Find where the given text appears and provide that cell's center as (x, y) coordinate. 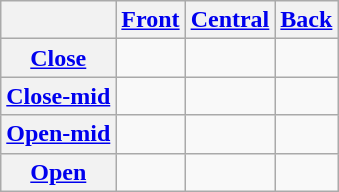
Close (58, 58)
Back (306, 20)
Central (230, 20)
Open-mid (58, 134)
Close-mid (58, 96)
Open (58, 172)
Front (150, 20)
